From the cell containing the given text, extract its center point as [X, Y] coordinate. 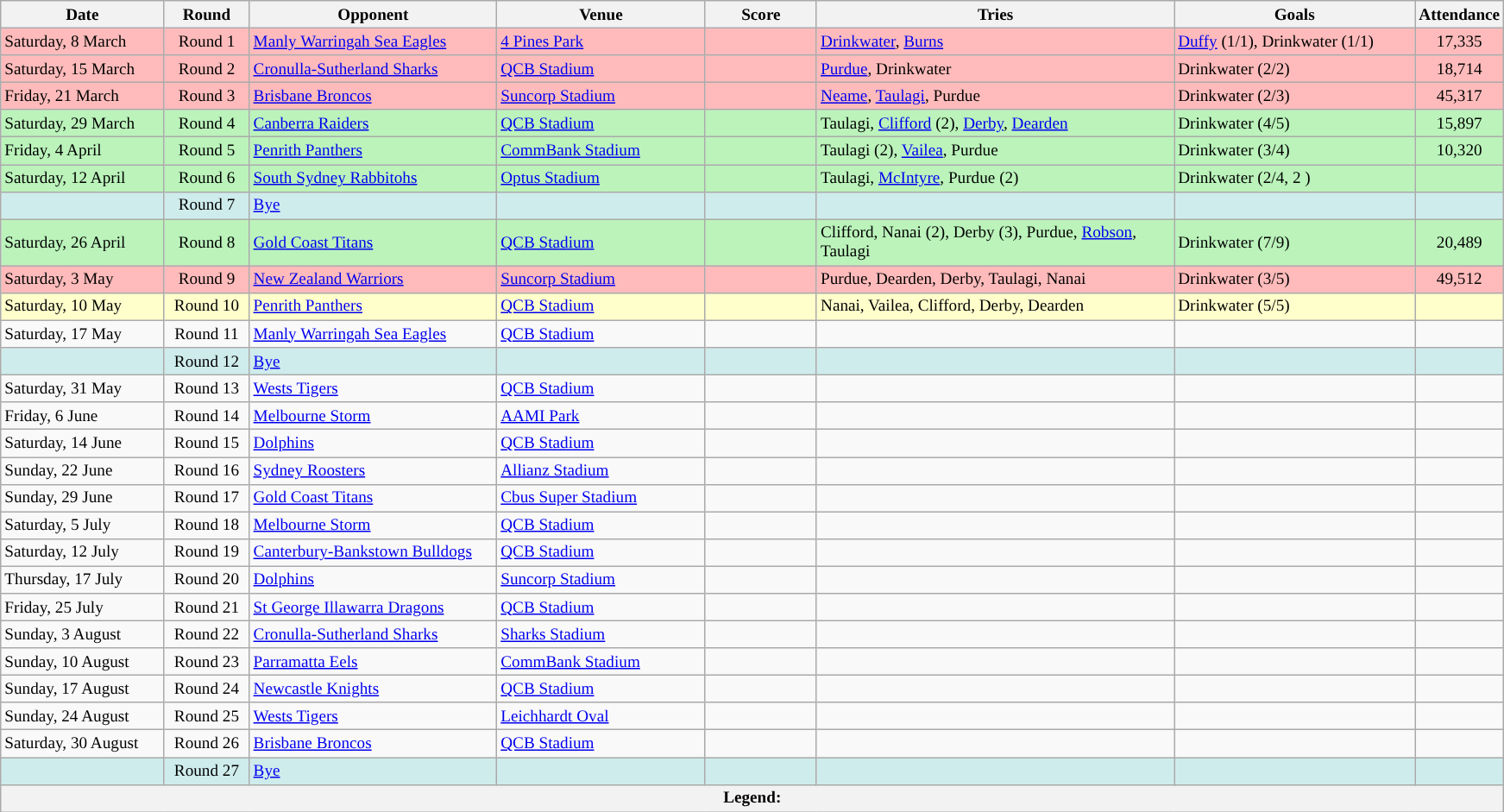
Friday, 21 March [83, 96]
Taulagi (2), Vailea, Purdue [995, 151]
Saturday, 26 April [83, 242]
Legend: [752, 798]
Opponent [373, 15]
Saturday, 31 May [83, 388]
Nanai, Vailea, Clifford, Derby, Dearden [995, 306]
Thursday, 17 July [83, 580]
Leichhardt Oval [601, 716]
Friday, 25 July [83, 607]
Newcastle Knights [373, 689]
Sunday, 10 August [83, 662]
Sharks Stadium [601, 634]
15,897 [1460, 123]
Saturday, 12 April [83, 178]
Taulagi, Clifford (2), Derby, Dearden [995, 123]
Round 15 [207, 444]
Saturday, 15 March [83, 69]
Optus Stadium [601, 178]
St George Illawarra Dragons [373, 607]
Drinkwater (4/5) [1294, 123]
Round 26 [207, 744]
Round 13 [207, 388]
Drinkwater, Burns [995, 41]
Attendance [1460, 15]
Round 5 [207, 151]
49,512 [1460, 280]
Purdue, Dearden, Derby, Taulagi, Nanai [995, 280]
Round 22 [207, 634]
Taulagi, McIntyre, Purdue (2) [995, 178]
Round 23 [207, 662]
Sunday, 3 August [83, 634]
Round 17 [207, 498]
South Sydney Rabbitohs [373, 178]
Drinkwater (2/4, 2 ) [1294, 178]
Duffy (1/1), Drinkwater (1/1) [1294, 41]
Round 18 [207, 526]
Drinkwater (7/9) [1294, 242]
Saturday, 17 May [83, 334]
Round 10 [207, 306]
Parramatta Eels [373, 662]
Round 19 [207, 552]
Friday, 4 April [83, 151]
Purdue, Drinkwater [995, 69]
New Zealand Warriors [373, 280]
Allianz Stadium [601, 470]
Venue [601, 15]
Sydney Roosters [373, 470]
Round 16 [207, 470]
Round 14 [207, 416]
Friday, 6 June [83, 416]
Score [761, 15]
Saturday, 29 March [83, 123]
Sunday, 24 August [83, 716]
4 Pines Park [601, 41]
Sunday, 29 June [83, 498]
AAMI Park [601, 416]
Round 2 [207, 69]
Round 9 [207, 280]
Round 20 [207, 580]
Canberra Raiders [373, 123]
Drinkwater (3/4) [1294, 151]
Round [207, 15]
Canterbury-Bankstown Bulldogs [373, 552]
Clifford, Nanai (2), Derby (3), Purdue, Robson, Taulagi [995, 242]
Saturday, 8 March [83, 41]
Round 27 [207, 771]
18,714 [1460, 69]
Saturday, 10 May [83, 306]
Date [83, 15]
Round 6 [207, 178]
Round 12 [207, 362]
Saturday, 30 August [83, 744]
Cbus Super Stadium [601, 498]
Tries [995, 15]
Round 8 [207, 242]
Round 7 [207, 205]
10,320 [1460, 151]
17,335 [1460, 41]
Round 3 [207, 96]
Round 24 [207, 689]
Round 25 [207, 716]
Saturday, 3 May [83, 280]
Sunday, 22 June [83, 470]
45,317 [1460, 96]
Sunday, 17 August [83, 689]
Drinkwater (3/5) [1294, 280]
Saturday, 14 June [83, 444]
Drinkwater (5/5) [1294, 306]
20,489 [1460, 242]
Neame, Taulagi, Purdue [995, 96]
Saturday, 12 July [83, 552]
Round 21 [207, 607]
Goals [1294, 15]
Saturday, 5 July [83, 526]
Round 1 [207, 41]
Round 4 [207, 123]
Drinkwater (2/2) [1294, 69]
Drinkwater (2/3) [1294, 96]
Round 11 [207, 334]
